For the text-containing cell, return its midpoint in (x, y) coordinate format. 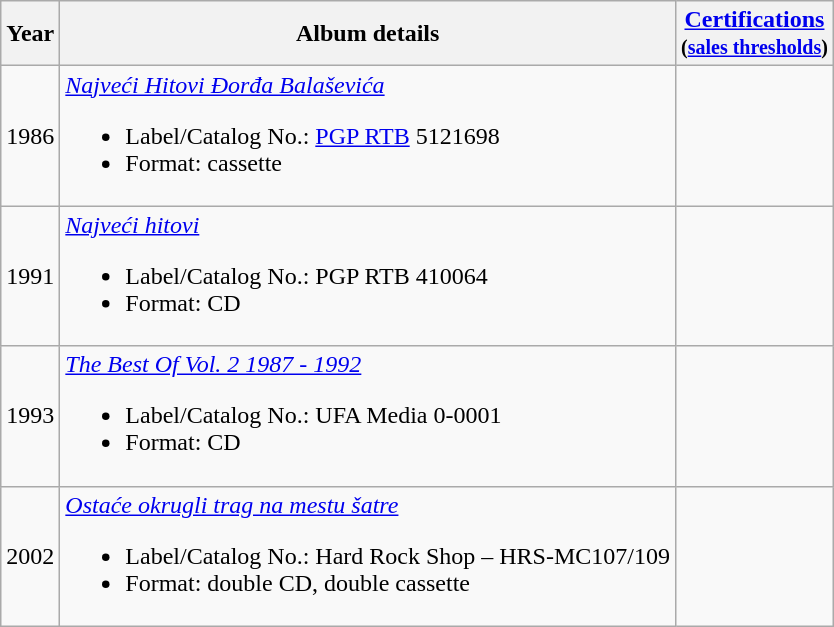
1986 (30, 136)
Year (30, 34)
Najveći hitoviLabel/Catalog No.: PGP RTB 410064Format: CD (368, 276)
The Best Of Vol. 2 1987 - 1992Label/Catalog No.: UFA Media 0-0001Format: CD (368, 416)
1991 (30, 276)
Album details (368, 34)
Ostaće okrugli trag na mestu šatreLabel/Catalog No.: Hard Rock Shop – HRS-MC107/109Format: double CD, double cassette (368, 556)
2002 (30, 556)
Najveći Hitovi Đorđa BalaševićaLabel/Catalog No.: PGP RTB 5121698Format: cassette (368, 136)
Certifications(sales thresholds) (755, 34)
1993 (30, 416)
